Provide the [X, Y] coordinate of the cell's center where the given text is located.  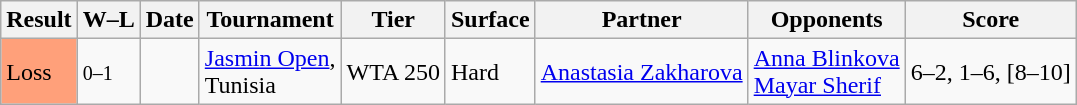
Anastasia Zakharova [642, 72]
Date [170, 20]
Result [39, 20]
Score [990, 20]
Opponents [826, 20]
WTA 250 [393, 72]
Surface [490, 20]
Tournament [270, 20]
Hard [490, 72]
6–2, 1–6, [8–10] [990, 72]
Anna Blinkova Mayar Sherif [826, 72]
W–L [108, 20]
0–1 [108, 72]
Partner [642, 20]
Tier [393, 20]
Loss [39, 72]
Jasmin Open, Tunisia [270, 72]
